From the cell containing the given text, extract its center point as (X, Y) coordinate. 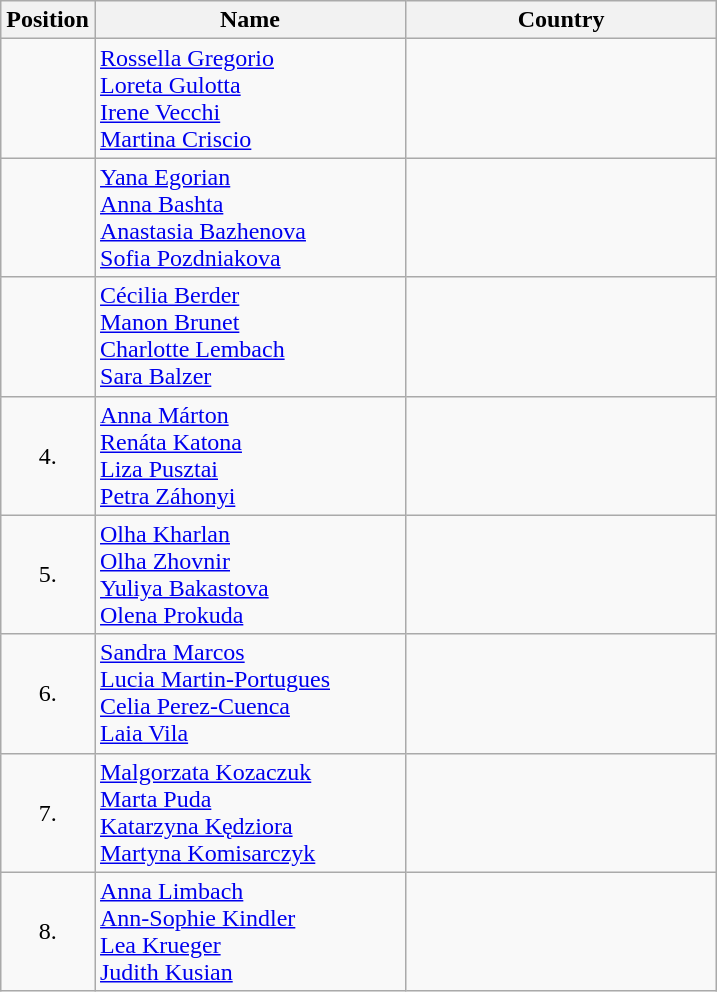
5. (48, 574)
Country (562, 20)
Position (48, 20)
Rossella GregorioLoreta GulottaIrene VecchiMartina Criscio (250, 98)
Anna MártonRenáta KatonaLiza PusztaiPetra Záhonyi (250, 456)
Name (250, 20)
8. (48, 932)
Anna LimbachAnn-Sophie KindlerLea KruegerJudith Kusian (250, 932)
4. (48, 456)
7. (48, 812)
Cécilia BerderManon BrunetCharlotte LembachSara Balzer (250, 336)
Malgorzata KozaczukMarta PudaKatarzyna KędzioraMartyna Komisarczyk (250, 812)
Sandra MarcosLucia Martin-PortuguesCelia Perez-CuencaLaia Vila (250, 694)
Yana EgorianAnna BashtaAnastasia BazhenovaSofia Pozdniakova (250, 218)
6. (48, 694)
Olha KharlanOlha ZhovnirYuliya BakastovaOlena Prokuda (250, 574)
